Determine the [X, Y] coordinate at the center of the cell enclosing the given text.  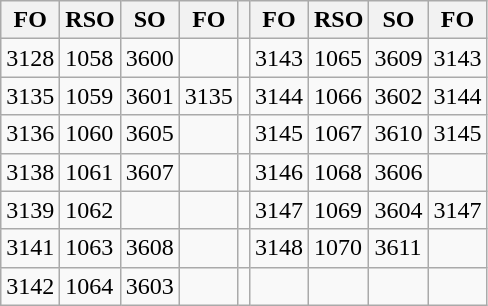
3600 [150, 58]
1062 [90, 210]
3142 [30, 286]
3138 [30, 172]
1066 [338, 96]
3605 [150, 134]
1059 [90, 96]
3611 [398, 248]
3602 [398, 96]
3601 [150, 96]
1061 [90, 172]
1069 [338, 210]
1067 [338, 134]
3146 [278, 172]
1065 [338, 58]
3608 [150, 248]
3141 [30, 248]
3607 [150, 172]
3128 [30, 58]
3604 [398, 210]
1063 [90, 248]
1064 [90, 286]
3139 [30, 210]
1068 [338, 172]
3136 [30, 134]
1058 [90, 58]
1060 [90, 134]
3606 [398, 172]
3148 [278, 248]
1070 [338, 248]
3610 [398, 134]
3603 [150, 286]
3609 [398, 58]
